Detect which cell encompasses the target text, then output its [x, y] center coordinate. 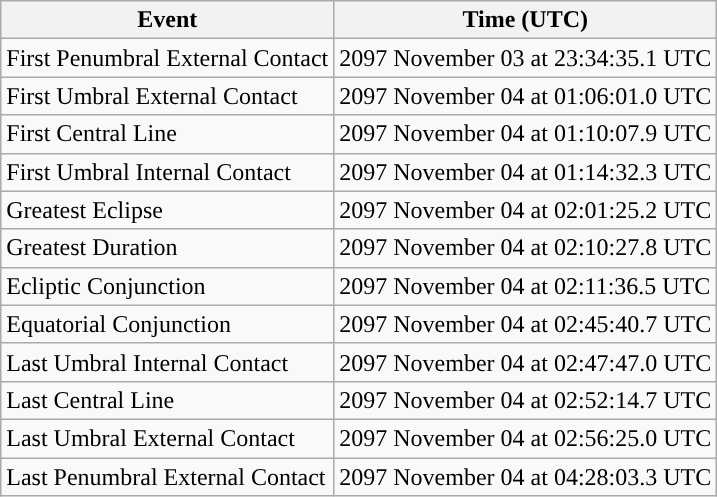
First Penumbral External Contact [168, 58]
Equatorial Conjunction [168, 324]
2097 November 03 at 23:34:35.1 UTC [526, 58]
2097 November 04 at 02:45:40.7 UTC [526, 324]
Event [168, 20]
Time (UTC) [526, 20]
2097 November 04 at 02:47:47.0 UTC [526, 362]
Last Penumbral External Contact [168, 477]
Greatest Eclipse [168, 210]
First Umbral Internal Contact [168, 172]
2097 November 04 at 02:11:36.5 UTC [526, 286]
Last Central Line [168, 400]
2097 November 04 at 02:56:25.0 UTC [526, 438]
2097 November 04 at 01:14:32.3 UTC [526, 172]
2097 November 04 at 02:10:27.8 UTC [526, 248]
2097 November 04 at 01:06:01.0 UTC [526, 96]
Last Umbral Internal Contact [168, 362]
Last Umbral External Contact [168, 438]
2097 November 04 at 02:52:14.7 UTC [526, 400]
First Central Line [168, 134]
2097 November 04 at 01:10:07.9 UTC [526, 134]
2097 November 04 at 02:01:25.2 UTC [526, 210]
Ecliptic Conjunction [168, 286]
2097 November 04 at 04:28:03.3 UTC [526, 477]
Greatest Duration [168, 248]
First Umbral External Contact [168, 96]
